Capture the cell that displays the provided text and extract its [x, y] central coordinate. 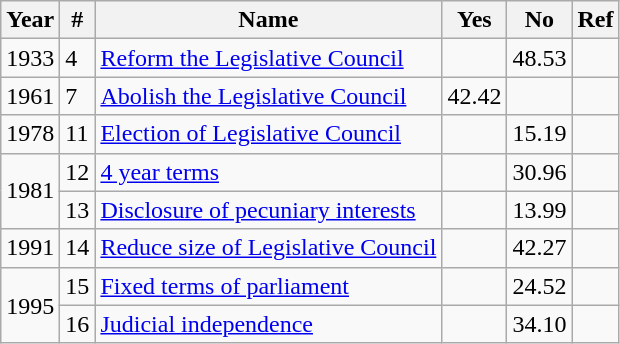
4 [78, 58]
1995 [30, 305]
13 [78, 210]
1933 [30, 58]
Year [30, 20]
Election of Legislative Council [268, 134]
34.10 [540, 324]
7 [78, 96]
42.42 [474, 96]
Disclosure of pecuniary interests [268, 210]
Reform the Legislative Council [268, 58]
1978 [30, 134]
13.99 [540, 210]
12 [78, 172]
42.27 [540, 248]
Judicial independence [268, 324]
Reduce size of Legislative Council [268, 248]
4 year terms [268, 172]
Yes [474, 20]
No [540, 20]
1981 [30, 191]
14 [78, 248]
Abolish the Legislative Council [268, 96]
24.52 [540, 286]
# [78, 20]
15.19 [540, 134]
48.53 [540, 58]
Fixed terms of parliament [268, 286]
Ref [596, 20]
Name [268, 20]
1991 [30, 248]
16 [78, 324]
30.96 [540, 172]
1961 [30, 96]
15 [78, 286]
11 [78, 134]
